Return (x, y) of the center of cell containing provided text 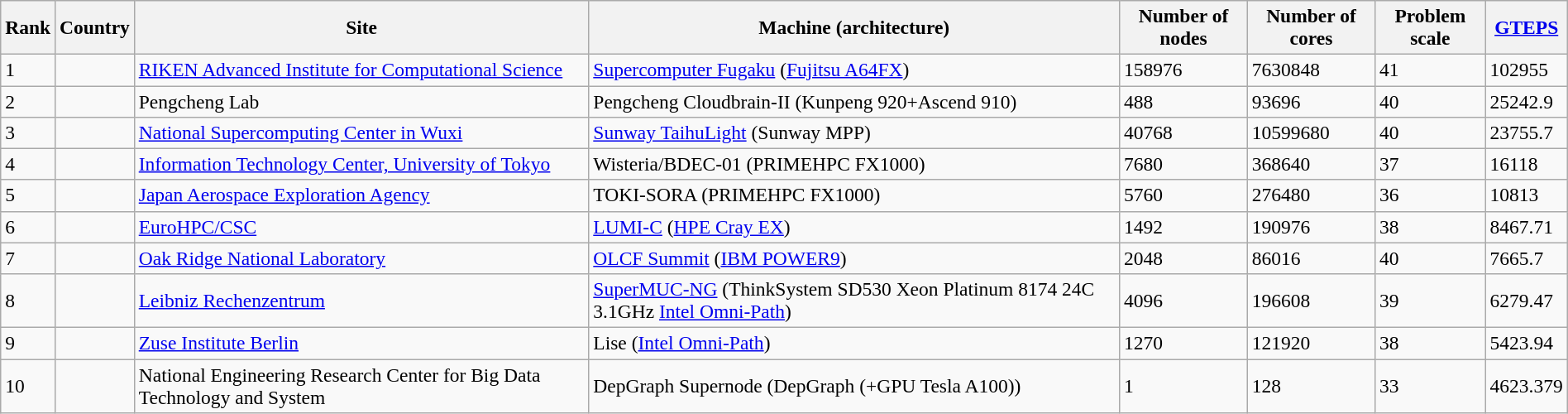
196608 (1311, 300)
SuperMUC-NG (ThinkSystem SD530 Xeon Platinum 8174 24C 3.1GHz Intel Omni-Path) (854, 300)
EuroHPC/CSC (361, 227)
DepGraph Supernode (DepGraph (+GPU Tesla A100)) (854, 386)
Number of nodes (1184, 26)
Rank (28, 26)
93696 (1311, 101)
9 (28, 343)
Site (361, 26)
4 (28, 164)
TOKI-SORA (PRIMEHPC FX1000) (854, 195)
1270 (1184, 343)
190976 (1311, 227)
37 (1431, 164)
23755.7 (1527, 132)
Number of cores (1311, 26)
OLCF Summit (IBM POWER9) (854, 258)
33 (1431, 386)
368640 (1311, 164)
25242.9 (1527, 101)
Problem scale (1431, 26)
LUMI-C (HPE Cray EX) (854, 227)
Machine (architecture) (854, 26)
National Supercomputing Center in Wuxi (361, 132)
3 (28, 132)
Lise (Intel Omni-Path) (854, 343)
Supercomputer Fugaku (Fujitsu A64FX) (854, 70)
Leibniz Rechenzentrum (361, 300)
4623.379 (1527, 386)
5423.94 (1527, 343)
102955 (1527, 70)
10813 (1527, 195)
41 (1431, 70)
6 (28, 227)
10 (28, 386)
7 (28, 258)
5 (28, 195)
4096 (1184, 300)
Country (95, 26)
1492 (1184, 227)
2 (28, 101)
GTEPS (1527, 26)
7630848 (1311, 70)
16118 (1527, 164)
10599680 (1311, 132)
158976 (1184, 70)
National Engineering Research Center for Big Data Technology and System (361, 386)
39 (1431, 300)
36 (1431, 195)
6279.47 (1527, 300)
Zuse Institute Berlin (361, 343)
5760 (1184, 195)
Japan Aerospace Exploration Agency (361, 195)
7680 (1184, 164)
121920 (1311, 343)
Oak Ridge National Laboratory (361, 258)
Pengcheng Lab (361, 101)
128 (1311, 386)
86016 (1311, 258)
7665.7 (1527, 258)
Pengcheng Cloudbrain-II (Kunpeng 920+Ascend 910) (854, 101)
8467.71 (1527, 227)
Wisteria/BDEC-01 (PRIMEHPC FX1000) (854, 164)
8 (28, 300)
Sunway TaihuLight (Sunway MPP) (854, 132)
40768 (1184, 132)
276480 (1311, 195)
2048 (1184, 258)
488 (1184, 101)
RIKEN Advanced Institute for Computational Science (361, 70)
Information Technology Center, University of Tokyo (361, 164)
